Pinpoint the cell where the given text exists, returning its [x, y] midpoint coordinate. 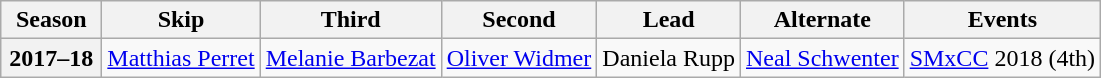
Alternate [822, 20]
Third [350, 20]
Skip [181, 20]
Oliver Widmer [519, 58]
Lead [669, 20]
Melanie Barbezat [350, 58]
Events [1002, 20]
2017–18 [52, 58]
Daniela Rupp [669, 58]
SMxCC 2018 (4th) [1002, 58]
Season [52, 20]
Matthias Perret [181, 58]
Neal Schwenter [822, 58]
Second [519, 20]
